Determine the (X, Y) coordinate at the center of the cell enclosing the given text.  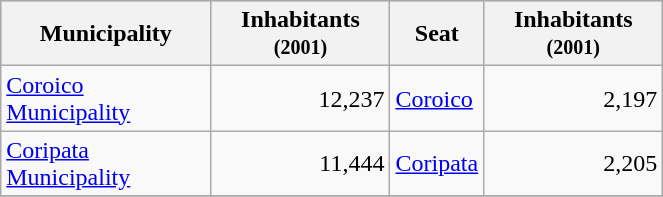
12,237 (300, 98)
Coripata Municipality (106, 164)
Seat (437, 34)
Coroico Municipality (106, 98)
2,197 (574, 98)
11,444 (300, 164)
Coripata (437, 164)
Coroico (437, 98)
2,205 (574, 164)
Municipality (106, 34)
